For the text-containing cell, return its midpoint in [X, Y] coordinate format. 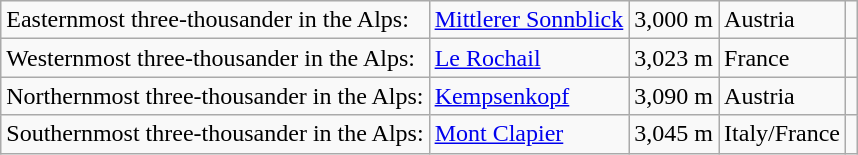
Westernmost three-thousander in the Alps: [215, 58]
3,045 m [674, 134]
3,000 m [674, 20]
Northernmost three-thousander in the Alps: [215, 96]
Kempsenkopf [529, 96]
Mittlerer Sonnblick [529, 20]
3,023 m [674, 58]
3,090 m [674, 96]
France [782, 58]
Le Rochail [529, 58]
Mont Clapier [529, 134]
Italy/France [782, 134]
Southernmost three-thousander in the Alps: [215, 134]
Easternmost three-thousander in the Alps: [215, 20]
